Scan for the cell matching the given text and deliver its (x, y) coordinate at center. 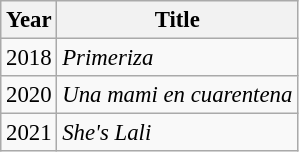
2020 (29, 95)
Primeriza (178, 58)
2021 (29, 133)
Year (29, 20)
2018 (29, 58)
She's Lali (178, 133)
Title (178, 20)
Una mami en cuarentena (178, 95)
